Provide the (X, Y) coordinate of the cell's center where the given text is located.  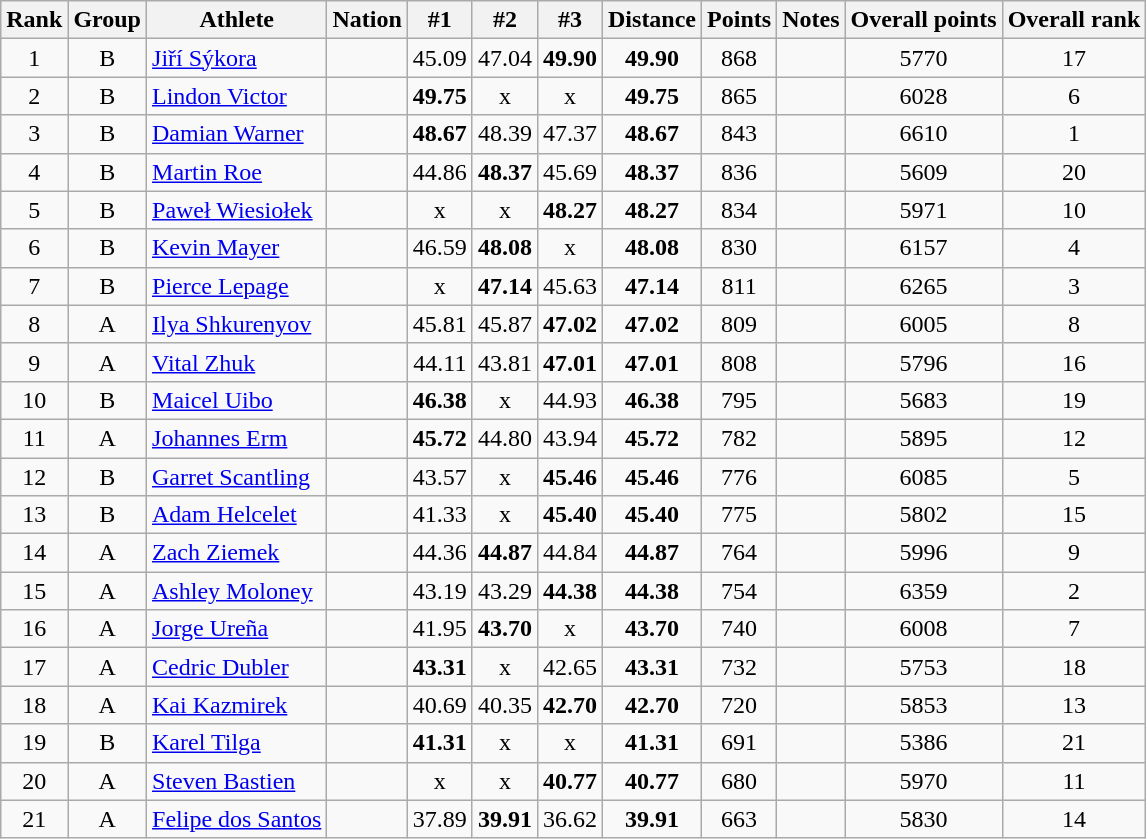
Group (108, 20)
44.84 (570, 553)
Ilya Shkurenyov (237, 324)
Lindon Victor (237, 96)
740 (740, 629)
Overall rank (1074, 20)
#1 (440, 20)
#3 (570, 20)
43.57 (440, 477)
843 (740, 134)
37.89 (440, 819)
5796 (924, 362)
Martin Roe (237, 172)
6008 (924, 629)
45.63 (570, 286)
Jiří Sýkora (237, 58)
Athlete (237, 20)
48.39 (504, 134)
44.11 (440, 362)
764 (740, 553)
868 (740, 58)
Rank (34, 20)
41.33 (440, 515)
Felipe dos Santos (237, 819)
44.93 (570, 400)
#2 (504, 20)
44.36 (440, 553)
834 (740, 210)
6265 (924, 286)
40.69 (440, 705)
Pierce Lepage (237, 286)
782 (740, 438)
45.81 (440, 324)
Maicel Uibo (237, 400)
6610 (924, 134)
46.59 (440, 248)
808 (740, 362)
691 (740, 743)
Nation (367, 20)
5683 (924, 400)
Adam Helcelet (237, 515)
Zach Ziemek (237, 553)
40.35 (504, 705)
47.37 (570, 134)
45.09 (440, 58)
Paweł Wiesiołek (237, 210)
Johannes Erm (237, 438)
5971 (924, 210)
5386 (924, 743)
43.29 (504, 591)
5609 (924, 172)
836 (740, 172)
5853 (924, 705)
6157 (924, 248)
663 (740, 819)
5753 (924, 667)
Ashley Moloney (237, 591)
5970 (924, 781)
5802 (924, 515)
720 (740, 705)
Kevin Mayer (237, 248)
795 (740, 400)
775 (740, 515)
43.19 (440, 591)
811 (740, 286)
865 (740, 96)
680 (740, 781)
44.80 (504, 438)
6085 (924, 477)
6005 (924, 324)
6028 (924, 96)
5830 (924, 819)
45.87 (504, 324)
754 (740, 591)
5895 (924, 438)
45.69 (570, 172)
Vital Zhuk (237, 362)
776 (740, 477)
44.86 (440, 172)
809 (740, 324)
Distance (652, 20)
Notes (811, 20)
Kai Kazmirek (237, 705)
732 (740, 667)
6359 (924, 591)
Damian Warner (237, 134)
Garret Scantling (237, 477)
Points (740, 20)
830 (740, 248)
Cedric Dubler (237, 667)
Karel Tilga (237, 743)
43.81 (504, 362)
36.62 (570, 819)
Overall points (924, 20)
47.04 (504, 58)
5996 (924, 553)
43.94 (570, 438)
41.95 (440, 629)
5770 (924, 58)
Steven Bastien (237, 781)
Jorge Ureña (237, 629)
42.65 (570, 667)
